Find where the given text appears and provide that cell's center as [x, y] coordinate. 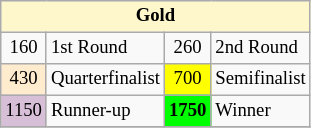
Gold [156, 16]
1st Round [105, 48]
Winner [260, 112]
160 [24, 48]
Runner-up [105, 112]
700 [187, 80]
2nd Round [260, 48]
1150 [24, 112]
430 [24, 80]
Semifinalist [260, 80]
260 [187, 48]
1750 [187, 112]
Quarterfinalist [105, 80]
